Capture the cell that displays the provided text and extract its (X, Y) central coordinate. 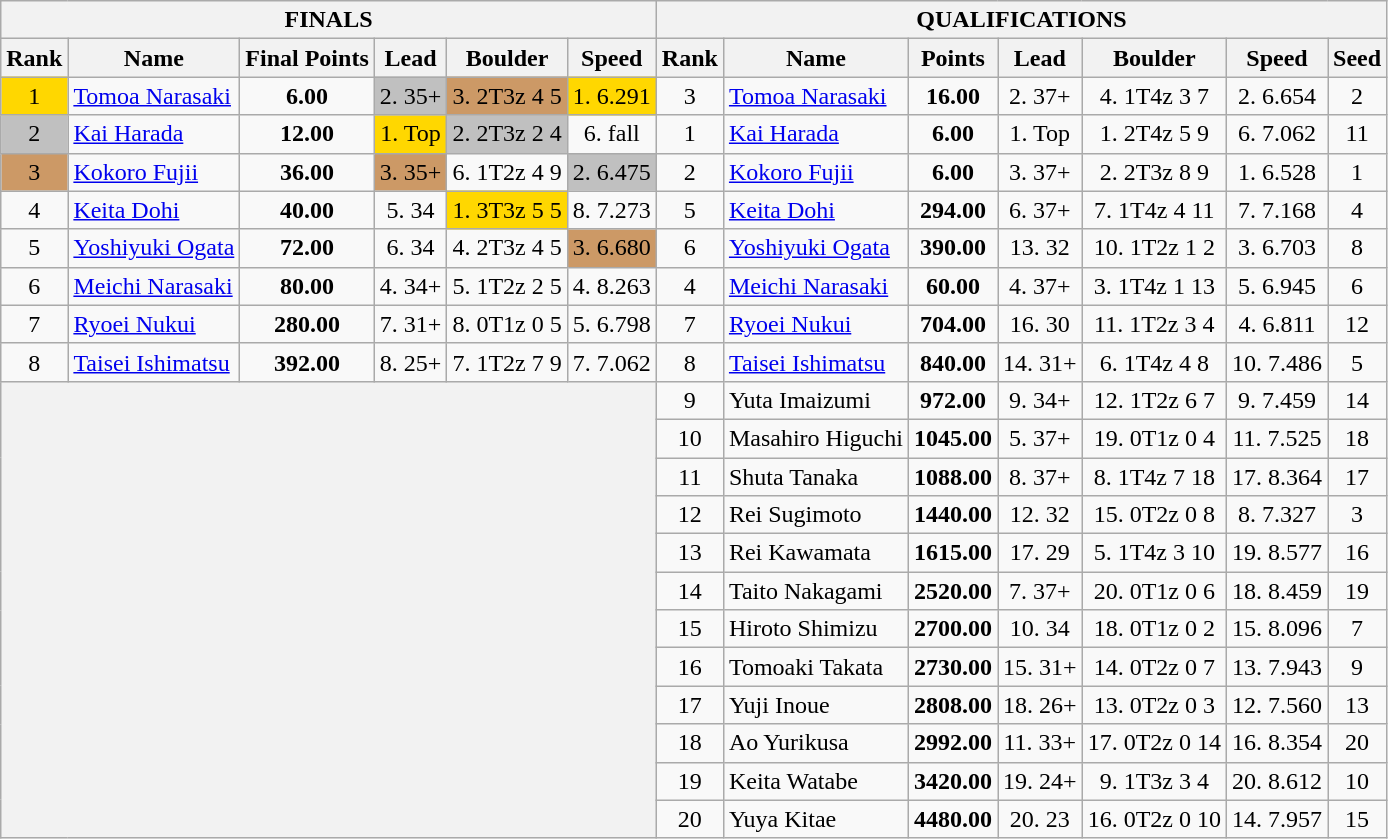
18. 8.459 (1276, 591)
2520.00 (952, 591)
4. 34+ (410, 286)
18. 26+ (1040, 705)
7. 1T4z 4 11 (1154, 210)
294.00 (952, 210)
6. fall (612, 134)
4. 37+ (1040, 286)
4480.00 (952, 819)
7. 7.062 (612, 362)
FINALS (329, 20)
2. 35+ (410, 96)
3. 2T3z 4 5 (507, 96)
20. 8.612 (1276, 781)
8. 25+ (410, 362)
11. 7.525 (1276, 438)
17. 8.364 (1276, 477)
Hiroto Shimizu (816, 629)
5. 1T4z 3 10 (1154, 553)
2730.00 (952, 667)
Keita Watabe (816, 781)
Rei Sugimoto (816, 515)
7. 1T2z 7 9 (507, 362)
72.00 (307, 248)
1. 6.528 (1276, 172)
1. 3T3z 5 5 (507, 210)
2. 6.654 (1276, 96)
Shuta Tanaka (816, 477)
Seed (1358, 58)
5. 1T2z 2 5 (507, 286)
2700.00 (952, 629)
6. 1T2z 4 9 (507, 172)
16. 8.354 (1276, 743)
11. 33+ (1040, 743)
972.00 (952, 400)
15. 8.096 (1276, 629)
19. 0T1z 0 4 (1154, 438)
Tomoaki Takata (816, 667)
6. 34 (410, 248)
13. 7.943 (1276, 667)
40.00 (307, 210)
1. 2T4z 5 9 (1154, 134)
17. 0T2z 0 14 (1154, 743)
10. 34 (1040, 629)
1. 6.291 (612, 96)
Yuta Imaizumi (816, 400)
2808.00 (952, 705)
3. 1T4z 1 13 (1154, 286)
12. 1T2z 6 7 (1154, 400)
4. 2T3z 4 5 (507, 248)
2. 6.475 (612, 172)
3. 6.680 (612, 248)
2. 37+ (1040, 96)
16. 30 (1040, 324)
9. 1T3z 3 4 (1154, 781)
Ao Yurikusa (816, 743)
12. 7.560 (1276, 705)
7. 37+ (1040, 591)
5. 6.798 (612, 324)
20. 0T1z 0 6 (1154, 591)
5. 6.945 (1276, 286)
6. 37+ (1040, 210)
60.00 (952, 286)
13. 0T2z 0 3 (1154, 705)
19. 24+ (1040, 781)
Rei Kawamata (816, 553)
19. 8.577 (1276, 553)
1615.00 (952, 553)
704.00 (952, 324)
4. 6.811 (1276, 324)
36.00 (307, 172)
8. 7.327 (1276, 515)
7. 7.168 (1276, 210)
16.00 (952, 96)
QUALIFICATIONS (1021, 20)
2992.00 (952, 743)
16. 0T2z 0 10 (1154, 819)
3. 37+ (1040, 172)
4. 8.263 (612, 286)
9. 7.459 (1276, 400)
14. 7.957 (1276, 819)
4. 1T4z 3 7 (1154, 96)
1045.00 (952, 438)
5. 34 (410, 210)
18. 0T1z 0 2 (1154, 629)
17. 29 (1040, 553)
2. 2T3z 2 4 (507, 134)
3. 35+ (410, 172)
11. 1T2z 3 4 (1154, 324)
14. 31+ (1040, 362)
Masahiro Higuchi (816, 438)
12. 32 (1040, 515)
3. 6.703 (1276, 248)
12.00 (307, 134)
15. 0T2z 0 8 (1154, 515)
7. 31+ (410, 324)
9. 34+ (1040, 400)
Yuji Inoue (816, 705)
8. 0T1z 0 5 (507, 324)
20. 23 (1040, 819)
10. 7.486 (1276, 362)
Yuya Kitae (816, 819)
15. 31+ (1040, 667)
6. 1T4z 4 8 (1154, 362)
6. 7.062 (1276, 134)
8. 37+ (1040, 477)
14. 0T2z 0 7 (1154, 667)
10. 1T2z 1 2 (1154, 248)
8. 1T4z 7 18 (1154, 477)
390.00 (952, 248)
1088.00 (952, 477)
1440.00 (952, 515)
Points (952, 58)
3420.00 (952, 781)
2. 2T3z 8 9 (1154, 172)
8. 7.273 (612, 210)
80.00 (307, 286)
Taito Nakagami (816, 591)
13. 32 (1040, 248)
280.00 (307, 324)
840.00 (952, 362)
392.00 (307, 362)
5. 37+ (1040, 438)
Final Points (307, 58)
